Locate the cell with the specified text and output its [x, y] center coordinate. 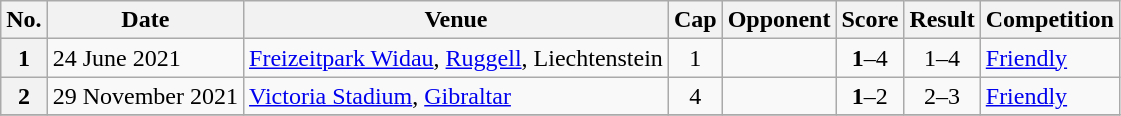
No. [24, 20]
Competition [1050, 20]
2–3 [942, 96]
Date [145, 20]
Cap [695, 20]
24 June 2021 [145, 58]
Victoria Stadium, Gibraltar [456, 96]
1–2 [870, 96]
Venue [456, 20]
2 [24, 96]
Score [870, 20]
Result [942, 20]
Freizeitpark Widau, Ruggell, Liechtenstein [456, 58]
4 [695, 96]
29 November 2021 [145, 96]
Opponent [779, 20]
